Find where the given text appears and provide that cell's center as [X, Y] coordinate. 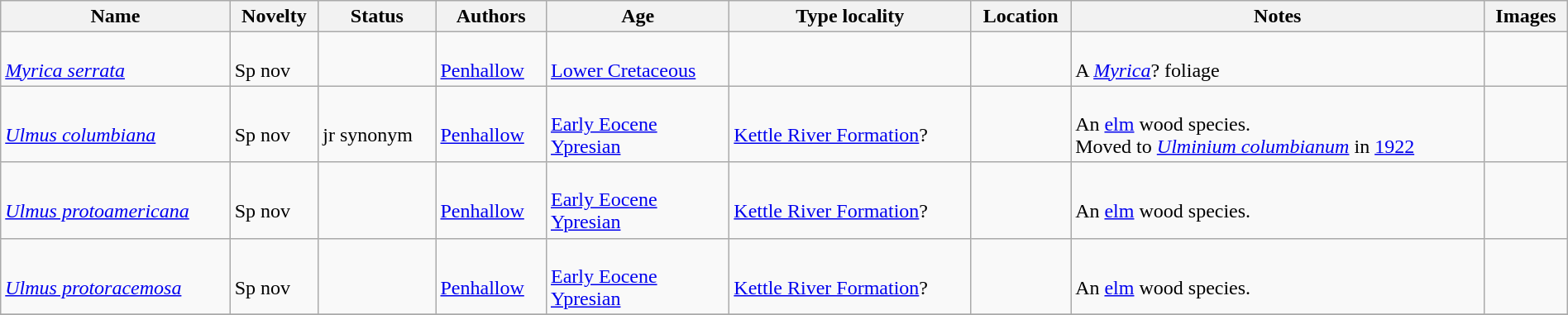
Ulmus protoracemosa [116, 276]
Myrica serrata [116, 60]
An elm wood species. Moved to Ulminium columbianum in 1922 [1278, 124]
Status [377, 17]
Images [1526, 17]
Name [116, 17]
Authors [491, 17]
Ulmus columbiana [116, 124]
Ulmus protoamericana [116, 200]
Novelty [275, 17]
Location [1021, 17]
Notes [1278, 17]
Type locality [850, 17]
jr synonym [377, 124]
Lower Cretaceous [637, 60]
Age [637, 17]
A Myrica? foliage [1278, 60]
